Search for the cell housing the specified text and yield its (X, Y) center coordinate. 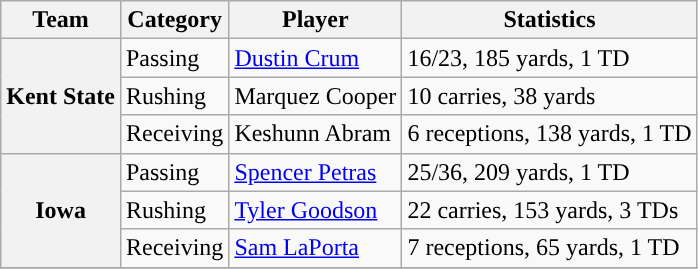
Team (61, 20)
7 receptions, 65 yards, 1 TD (550, 248)
10 carries, 38 yards (550, 96)
25/36, 209 yards, 1 TD (550, 172)
Kent State (61, 96)
Iowa (61, 210)
Dustin Crum (316, 58)
Tyler Goodson (316, 210)
22 carries, 153 yards, 3 TDs (550, 210)
Marquez Cooper (316, 96)
Sam LaPorta (316, 248)
Category (174, 20)
Player (316, 20)
Spencer Petras (316, 172)
Keshunn Abram (316, 134)
Statistics (550, 20)
6 receptions, 138 yards, 1 TD (550, 134)
16/23, 185 yards, 1 TD (550, 58)
